Output the [X, Y] coordinate of the center of the cell containing the given text.  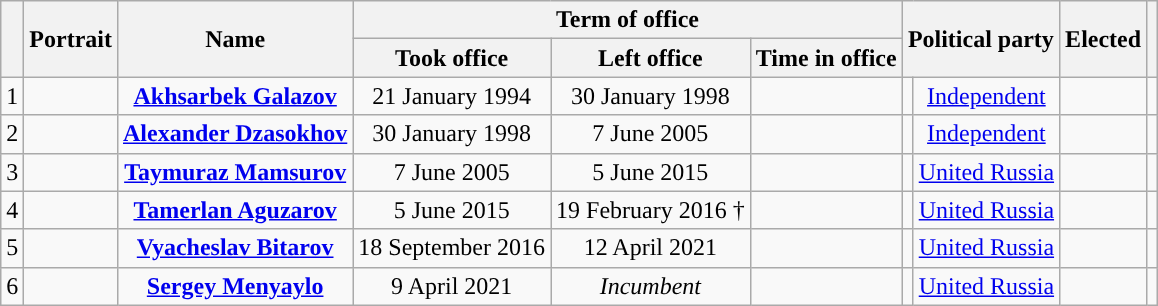
Took office [452, 58]
Time in office [826, 58]
Political party [980, 39]
Vyacheslav Bitarov [234, 248]
Alexander Dzasokhov [234, 134]
Sergey Menyaylo [234, 286]
5 [12, 248]
Term of office [628, 20]
19 February 2016 † [650, 210]
6 [12, 286]
1 [12, 96]
Name [234, 39]
21 January 1994 [452, 96]
12 April 2021 [650, 248]
3 [12, 172]
Tamerlan Aguzarov [234, 210]
9 April 2021 [452, 286]
Elected [1104, 39]
18 September 2016 [452, 248]
4 [12, 210]
Incumbent [650, 286]
Left office [650, 58]
2 [12, 134]
Portrait [71, 39]
Akhsarbek Galazov [234, 96]
Taymuraz Mamsurov [234, 172]
